Determine the (x, y) coordinate at the center of the cell enclosing the given text.  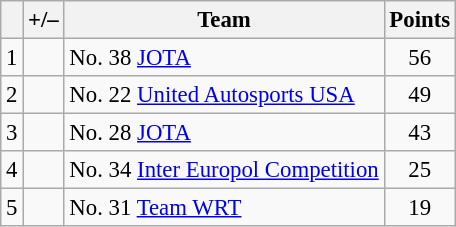
No. 34 Inter Europol Competition (224, 170)
1 (12, 58)
25 (420, 170)
Team (224, 20)
Points (420, 20)
+/– (44, 20)
43 (420, 133)
49 (420, 95)
No. 22 United Autosports USA (224, 95)
No. 38 JOTA (224, 58)
No. 31 Team WRT (224, 208)
No. 28 JOTA (224, 133)
19 (420, 208)
5 (12, 208)
3 (12, 133)
4 (12, 170)
2 (12, 95)
56 (420, 58)
